Extract the [x, y] coordinate from the center of the cell holding the provided text.  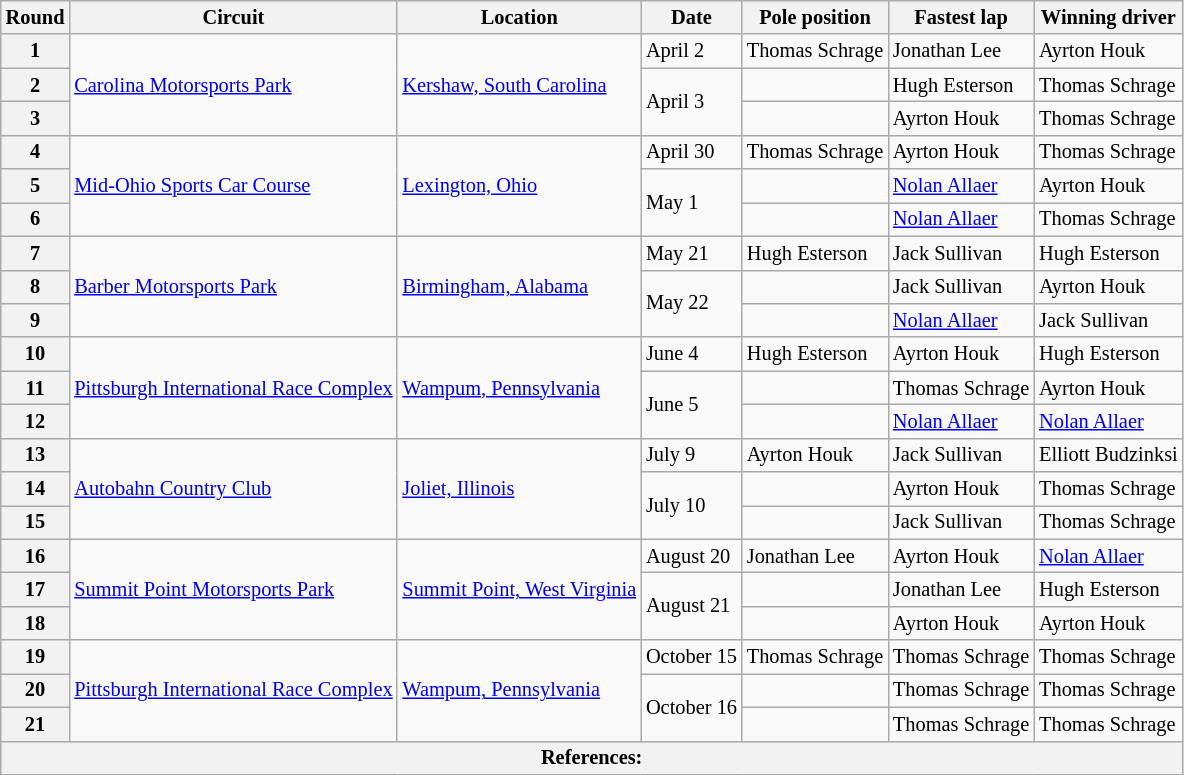
May 21 [692, 253]
Kershaw, South Carolina [519, 84]
Date [692, 17]
Fastest lap [961, 17]
Circuit [233, 17]
9 [36, 320]
May 22 [692, 304]
Location [519, 17]
17 [36, 589]
8 [36, 287]
14 [36, 489]
2 [36, 85]
12 [36, 421]
July 9 [692, 455]
Winning driver [1108, 17]
June 4 [692, 354]
Pole position [815, 17]
18 [36, 623]
6 [36, 219]
16 [36, 556]
Autobahn Country Club [233, 488]
11 [36, 388]
15 [36, 522]
August 20 [692, 556]
21 [36, 724]
October 16 [692, 706]
Lexington, Ohio [519, 186]
Carolina Motorsports Park [233, 84]
19 [36, 657]
Birmingham, Alabama [519, 286]
1 [36, 51]
July 10 [692, 506]
7 [36, 253]
Summit Point Motorsports Park [233, 590]
May 1 [692, 202]
August 21 [692, 606]
20 [36, 690]
Joliet, Illinois [519, 488]
Summit Point, West Virginia [519, 590]
5 [36, 186]
Mid-Ohio Sports Car Course [233, 186]
3 [36, 118]
October 15 [692, 657]
Round [36, 17]
10 [36, 354]
References: [592, 758]
4 [36, 152]
June 5 [692, 404]
April 30 [692, 152]
13 [36, 455]
April 2 [692, 51]
Barber Motorsports Park [233, 286]
Elliott Budzinksi [1108, 455]
April 3 [692, 102]
